Extract the (X, Y) coordinate from the center of the cell holding the provided text.  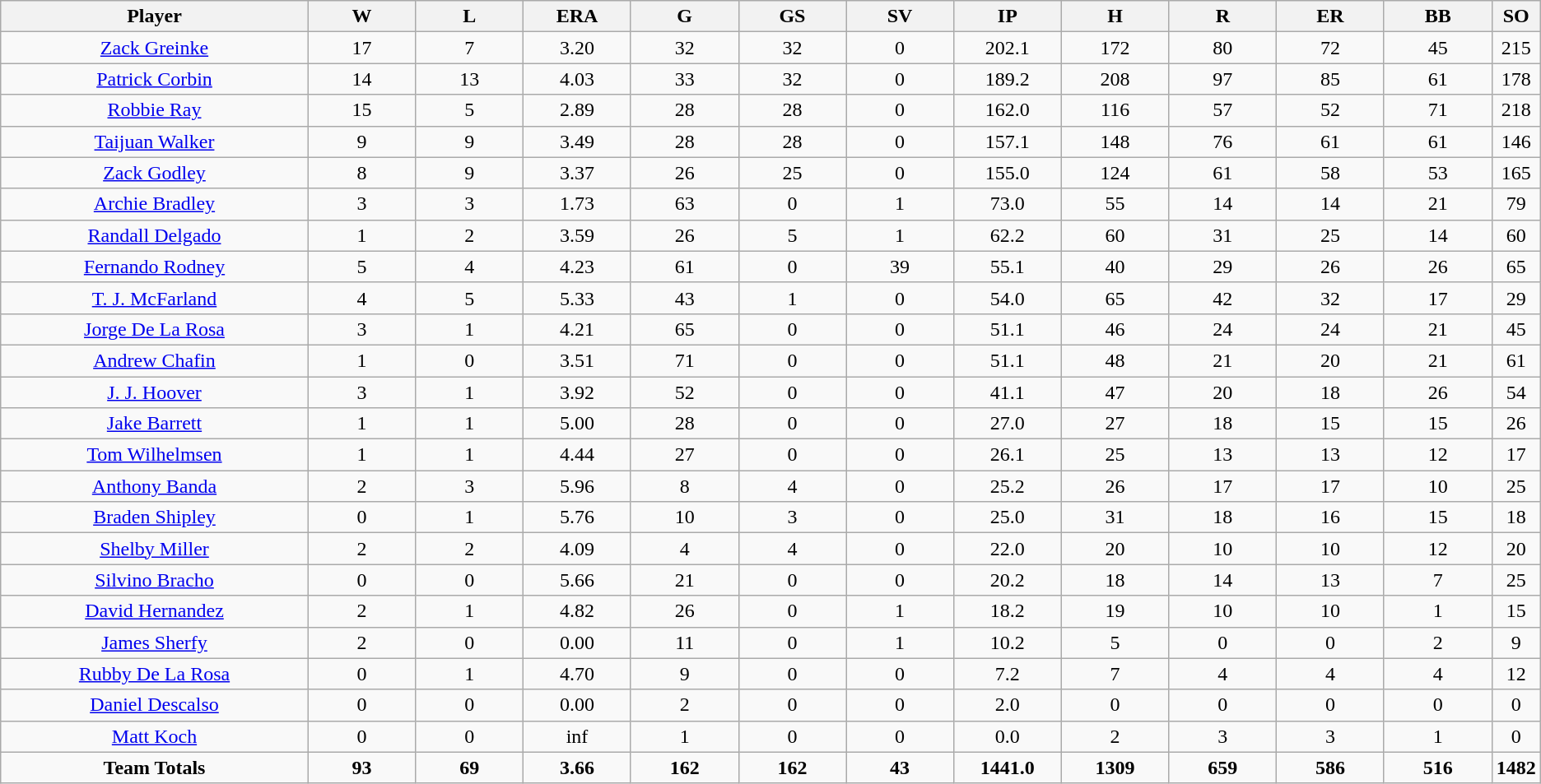
Zack Greinke (155, 48)
Player (155, 16)
162.0 (1008, 110)
659 (1223, 768)
516 (1437, 768)
SO (1516, 16)
Silvino Bracho (155, 580)
SV (901, 16)
J. J. Hoover (155, 392)
57 (1223, 110)
Jorge De La Rosa (155, 329)
3.66 (578, 768)
3.20 (578, 48)
155.0 (1008, 173)
79 (1516, 204)
586 (1330, 768)
3.51 (578, 360)
Jake Barrett (155, 424)
148 (1115, 141)
ER (1330, 16)
157.1 (1008, 141)
Patrick Corbin (155, 79)
69 (469, 768)
215 (1516, 48)
47 (1115, 392)
GS (792, 16)
5.00 (578, 424)
3.37 (578, 173)
178 (1516, 79)
172 (1115, 48)
Andrew Chafin (155, 360)
Anthony Banda (155, 486)
40 (1115, 267)
H (1115, 16)
26.1 (1008, 455)
27.0 (1008, 424)
42 (1223, 298)
Team Totals (155, 768)
1482 (1516, 768)
39 (901, 267)
62.2 (1008, 235)
55 (1115, 204)
189.2 (1008, 79)
54 (1516, 392)
Robbie Ray (155, 110)
116 (1115, 110)
63 (685, 204)
Daniel Descalso (155, 705)
G (685, 16)
5.66 (578, 580)
10.2 (1008, 643)
55.1 (1008, 267)
165 (1516, 173)
2.0 (1008, 705)
3.49 (578, 141)
4.23 (578, 267)
20.2 (1008, 580)
4.03 (578, 79)
46 (1115, 329)
Rubby De La Rosa (155, 674)
11 (685, 643)
4.44 (578, 455)
53 (1437, 173)
7.2 (1008, 674)
4.82 (578, 611)
5.96 (578, 486)
85 (1330, 79)
18.2 (1008, 611)
0.0 (1008, 736)
Randall Delgado (155, 235)
IP (1008, 16)
Taijuan Walker (155, 141)
James Sherfy (155, 643)
5.33 (578, 298)
73.0 (1008, 204)
R (1223, 16)
Archie Bradley (155, 204)
Braden Shipley (155, 517)
218 (1516, 110)
Zack Godley (155, 173)
48 (1115, 360)
19 (1115, 611)
208 (1115, 79)
72 (1330, 48)
202.1 (1008, 48)
97 (1223, 79)
93 (362, 768)
58 (1330, 173)
146 (1516, 141)
Shelby Miller (155, 549)
22.0 (1008, 549)
124 (1115, 173)
16 (1330, 517)
1441.0 (1008, 768)
4.09 (578, 549)
ERA (578, 16)
David Hernandez (155, 611)
33 (685, 79)
4.21 (578, 329)
25.0 (1008, 517)
W (362, 16)
inf (578, 736)
Tom Wilhelmsen (155, 455)
L (469, 16)
3.92 (578, 392)
1.73 (578, 204)
3.59 (578, 235)
Matt Koch (155, 736)
4.70 (578, 674)
1309 (1115, 768)
Fernando Rodney (155, 267)
76 (1223, 141)
25.2 (1008, 486)
54.0 (1008, 298)
T. J. McFarland (155, 298)
5.76 (578, 517)
41.1 (1008, 392)
80 (1223, 48)
2.89 (578, 110)
BB (1437, 16)
